Extract the [x, y] coordinate from the center of the cell holding the provided text.  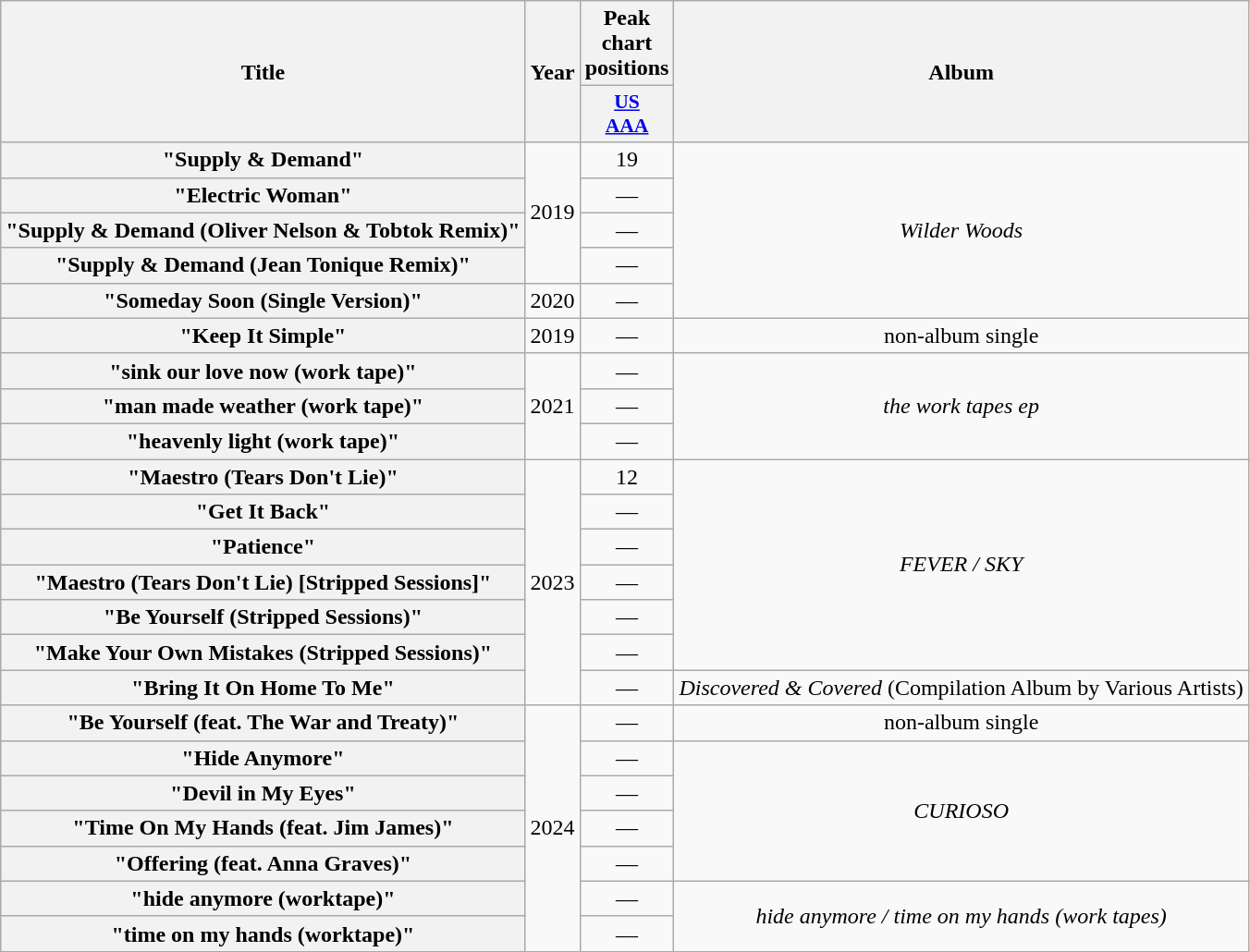
2020 [553, 300]
"Hide Anymore" [263, 758]
hide anymore / time on my hands (work tapes) [962, 916]
"Bring It On Home To Me" [263, 688]
2024 [553, 828]
FEVER / SKY [962, 564]
"Maestro (Tears Don't Lie) [Stripped Sessions]" [263, 582]
"time on my hands (worktape)" [263, 934]
USAAA [627, 115]
Title [263, 72]
"Patience" [263, 547]
"Make Your Own Mistakes (Stripped Sessions)" [263, 653]
12 [627, 476]
"Time On My Hands (feat. Jim James)" [263, 828]
"Someday Soon (Single Version)" [263, 300]
"sink our love now (work tape)" [263, 371]
Discovered & Covered (Compilation Album by Various Artists) [962, 688]
"Supply & Demand (Oliver Nelson & Tobtok Remix)" [263, 230]
"Offering (feat. Anna Graves)" [263, 863]
"Get It Back" [263, 512]
"Keep It Simple" [263, 336]
"Supply & Demand" [263, 160]
"heavenly light (work tape)" [263, 441]
"Be Yourself (feat. The War and Treaty)" [263, 723]
Wilder Woods [962, 230]
2021 [553, 406]
19 [627, 160]
"Supply & Demand (Jean Tonique Remix)" [263, 265]
the work tapes ep [962, 406]
"Be Yourself (Stripped Sessions)" [263, 617]
Album [962, 72]
"man made weather (work tape)" [263, 406]
"Electric Woman" [263, 195]
Peak chart positions [627, 43]
Year [553, 72]
CURIOSO [962, 811]
"hide anymore (worktape)" [263, 898]
"Devil in My Eyes" [263, 793]
2023 [553, 581]
"Maestro (Tears Don't Lie)" [263, 476]
